Output the (x, y) coordinate of the center of the cell containing the given text.  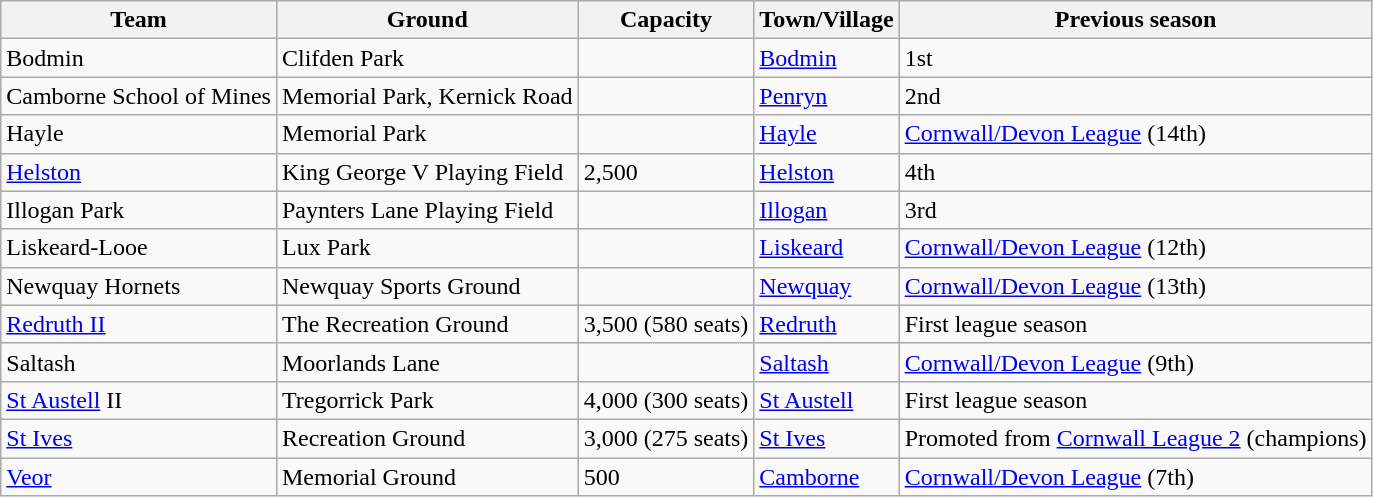
4,000 (300 seats) (666, 400)
Ground (427, 20)
Tregorrick Park (427, 400)
Liskeard-Looe (139, 248)
4th (1136, 172)
Town/Village (826, 20)
Previous season (1136, 20)
Clifden Park (427, 58)
Cornwall/Devon League (13th) (1136, 286)
St Austell (826, 400)
Lux Park (427, 248)
Recreation Ground (427, 438)
Illogan (826, 210)
3rd (1136, 210)
Cornwall/Devon League (9th) (1136, 362)
Cornwall/Devon League (7th) (1136, 477)
The Recreation Ground (427, 324)
Liskeard (826, 248)
Capacity (666, 20)
Cornwall/Devon League (14th) (1136, 134)
Veor (139, 477)
Illogan Park (139, 210)
Newquay (826, 286)
Camborne (826, 477)
Camborne School of Mines (139, 96)
Paynters Lane Playing Field (427, 210)
Memorial Park (427, 134)
Moorlands Lane (427, 362)
Newquay Sports Ground (427, 286)
3,000 (275 seats) (666, 438)
Memorial Park, Kernick Road (427, 96)
2nd (1136, 96)
Penryn (826, 96)
2,500 (666, 172)
Memorial Ground (427, 477)
King George V Playing Field (427, 172)
1st (1136, 58)
Newquay Hornets (139, 286)
Redruth (826, 324)
St Austell II (139, 400)
Redruth II (139, 324)
3,500 (580 seats) (666, 324)
Cornwall/Devon League (12th) (1136, 248)
Promoted from Cornwall League 2 (champions) (1136, 438)
500 (666, 477)
Team (139, 20)
